Search for the cell housing the specified text and yield its (x, y) center coordinate. 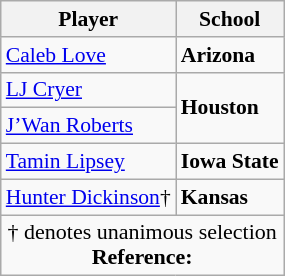
Hunter Dickinson† (88, 197)
Tamin Lipsey (88, 162)
Arizona (230, 55)
LJ Cryer (88, 90)
Kansas (230, 197)
School (230, 19)
Caleb Love (88, 55)
Player (88, 19)
† denotes unanimous selectionReference: (142, 246)
Houston (230, 108)
J’Wan Roberts (88, 126)
Iowa State (230, 162)
